Return [X, Y] of the center of cell containing provided text 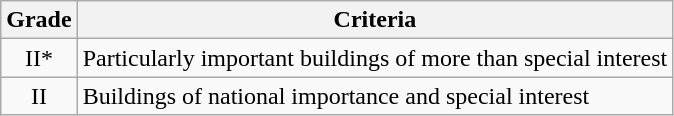
Particularly important buildings of more than special interest [375, 58]
II [39, 96]
Grade [39, 20]
Buildings of national importance and special interest [375, 96]
Criteria [375, 20]
II* [39, 58]
